For the text-containing cell, return its midpoint in (X, Y) coordinate format. 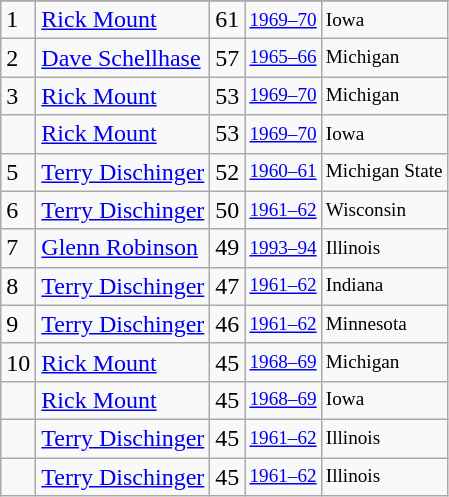
50 (228, 210)
1 (18, 20)
7 (18, 248)
9 (18, 324)
52 (228, 172)
1960–61 (283, 172)
2 (18, 58)
10 (18, 362)
Indiana (384, 286)
46 (228, 324)
Glenn Robinson (123, 248)
6 (18, 210)
8 (18, 286)
3 (18, 96)
1993–94 (283, 248)
Michigan State (384, 172)
Minnesota (384, 324)
57 (228, 58)
Wisconsin (384, 210)
47 (228, 286)
1965–66 (283, 58)
5 (18, 172)
61 (228, 20)
Dave Schellhase (123, 58)
49 (228, 248)
